Scan for the cell matching the given text and deliver its [X, Y] coordinate at center. 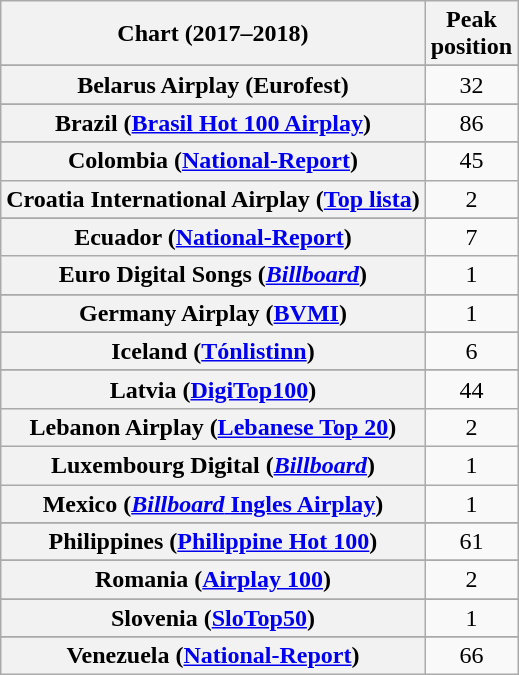
66 [471, 656]
86 [471, 123]
Luxembourg Digital (Billboard) [213, 465]
Mexico (Billboard Ingles Airplay) [213, 503]
Lebanon Airplay (Lebanese Top 20) [213, 427]
32 [471, 85]
Croatia International Airplay (Top lista) [213, 199]
Venezuela (National-Report) [213, 656]
7 [471, 237]
Colombia (National-Report) [213, 161]
Latvia (DigiTop100) [213, 389]
Romania (Airplay 100) [213, 580]
Germany Airplay (BVMI) [213, 313]
45 [471, 161]
Peak position [471, 34]
Euro Digital Songs (Billboard) [213, 275]
Brazil (Brasil Hot 100 Airplay) [213, 123]
Philippines (Philippine Hot 100) [213, 542]
Ecuador (National-Report) [213, 237]
Belarus Airplay (Eurofest) [213, 85]
Slovenia (SloTop50) [213, 618]
Chart (2017–2018) [213, 34]
61 [471, 542]
6 [471, 351]
44 [471, 389]
Iceland (Tónlistinn) [213, 351]
